Determine the [x, y] coordinate at the center of the cell enclosing the given text.  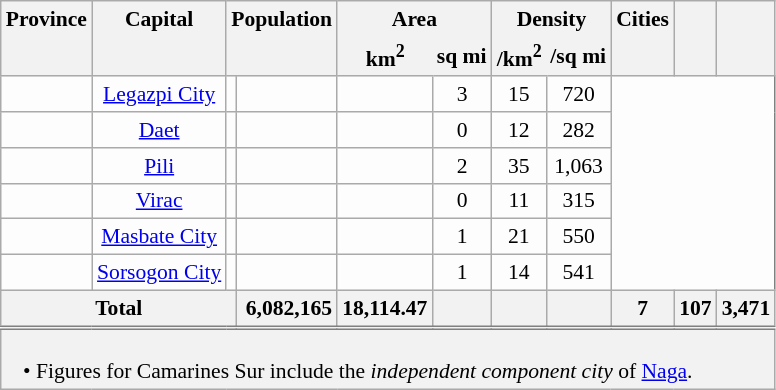
Area [414, 18]
• Figures for Camarines Sur include the independent component city of Naga. [388, 358]
11 [519, 201]
1,063 [578, 166]
Daet [159, 130]
Masbate City [159, 237]
/km2 [519, 56]
Virac [159, 201]
/sq mi [578, 56]
Total [119, 308]
Cities [642, 18]
2 [462, 166]
3 [462, 95]
Capital [159, 18]
6,082,165 [287, 308]
Legazpi City [159, 95]
sq mi [462, 56]
107 [696, 308]
15 [519, 95]
14 [519, 273]
3,471 [746, 308]
12 [519, 130]
Province [46, 18]
35 [519, 166]
550 [578, 237]
315 [578, 201]
Sorsogon City [159, 273]
541 [578, 273]
Population [282, 18]
720 [578, 95]
7 [642, 308]
km2 [384, 56]
282 [578, 130]
Pili [159, 166]
Density [552, 18]
18,114.47 [384, 308]
21 [519, 237]
